Output the [x, y] coordinate of the center of the cell containing the given text.  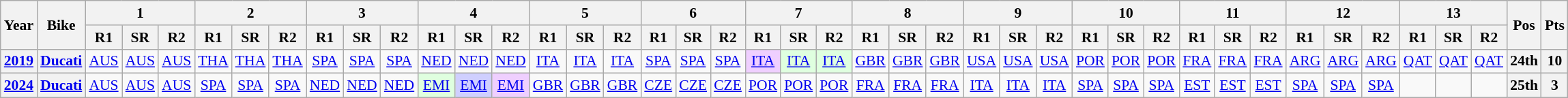
13 [1453, 13]
5 [585, 13]
Pts [1554, 24]
12 [1343, 13]
2 [250, 13]
2019 [19, 61]
2024 [19, 86]
11 [1232, 13]
7 [798, 13]
4 [474, 13]
6 [693, 13]
Pos [1524, 24]
24th [1524, 61]
Year [19, 24]
Bike [61, 24]
1 [140, 13]
8 [908, 13]
25th [1524, 86]
9 [1018, 13]
